Output the (X, Y) coordinate of the center of the cell containing the given text.  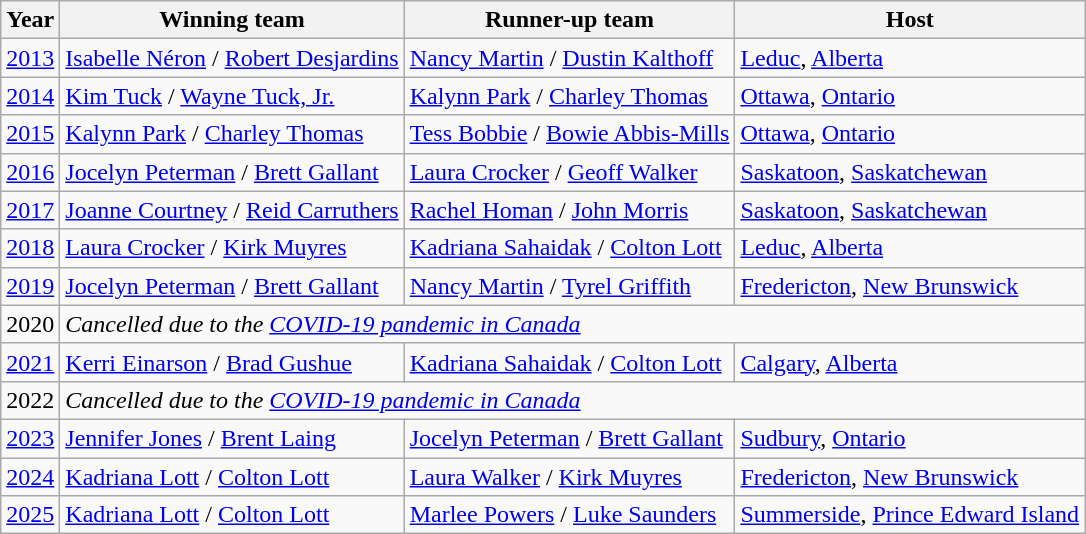
Nancy Martin / Tyrel Griffith (570, 286)
Winning team (232, 20)
2014 (30, 96)
2020 (30, 324)
Sudbury, Ontario (910, 438)
Isabelle Néron / Robert Desjardins (232, 58)
Tess Bobbie / Bowie Abbis-Mills (570, 134)
2015 (30, 134)
Kerri Einarson / Brad Gushue (232, 362)
Joanne Courtney / Reid Carruthers (232, 210)
2023 (30, 438)
2022 (30, 400)
Year (30, 20)
2019 (30, 286)
Summerside, Prince Edward Island (910, 515)
2016 (30, 172)
2021 (30, 362)
2025 (30, 515)
Runner-up team (570, 20)
Laura Crocker / Geoff Walker (570, 172)
Nancy Martin / Dustin Kalthoff (570, 58)
2013 (30, 58)
Laura Walker / Kirk Muyres (570, 477)
2017 (30, 210)
2024 (30, 477)
2018 (30, 248)
Calgary, Alberta (910, 362)
Host (910, 20)
Marlee Powers / Luke Saunders (570, 515)
Laura Crocker / Kirk Muyres (232, 248)
Jennifer Jones / Brent Laing (232, 438)
Kim Tuck / Wayne Tuck, Jr. (232, 96)
Rachel Homan / John Morris (570, 210)
